Return (X, Y) of the center of cell containing provided text 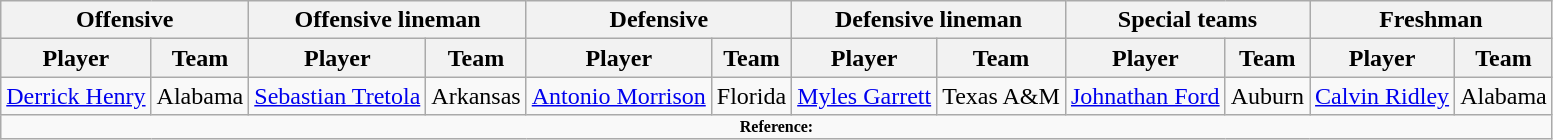
Johnathan Ford (1145, 96)
Defensive (658, 20)
Special teams (1187, 20)
Myles Garrett (864, 96)
Antonio Morrison (618, 96)
Defensive lineman (929, 20)
Arkansas (476, 96)
Derrick Henry (76, 96)
Texas A&M (1002, 96)
Offensive lineman (388, 20)
Auburn (1267, 96)
Florida (751, 96)
Reference: (777, 127)
Offensive (125, 20)
Calvin Ridley (1382, 96)
Sebastian Tretola (338, 96)
Freshman (1432, 20)
